Provide the (X, Y) coordinate of the cell's center where the given text is located.  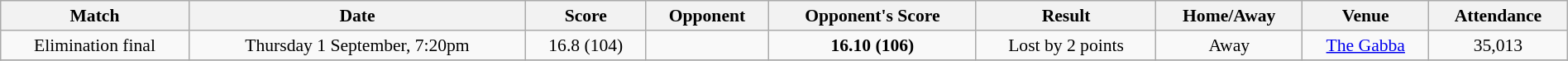
Lost by 2 points (1065, 45)
Home/Away (1229, 16)
Away (1229, 45)
Result (1065, 16)
35,013 (1499, 45)
Thursday 1 September, 7:20pm (357, 45)
Attendance (1499, 16)
16.8 (104) (586, 45)
Elimination final (94, 45)
Opponent (707, 16)
Score (586, 16)
Match (94, 16)
The Gabba (1366, 45)
16.10 (106) (872, 45)
Opponent's Score (872, 16)
Date (357, 16)
Venue (1366, 16)
